Return the [X, Y] coordinate for the center point of the cell that contains the specified text.  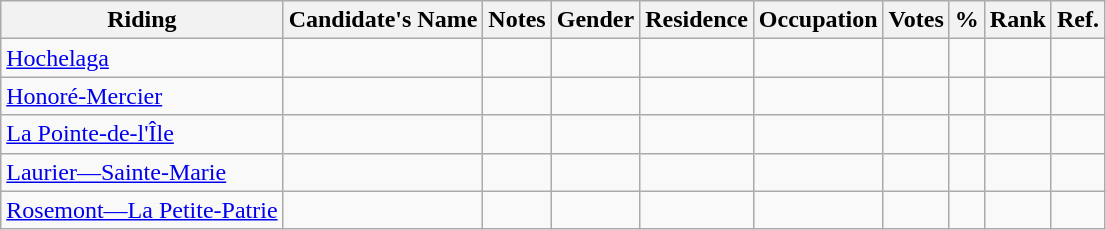
Ref. [1078, 20]
Rosemont—La Petite-Patrie [142, 210]
Residence [697, 20]
La Pointe-de-l'Île [142, 134]
% [966, 20]
Votes [916, 20]
Notes [517, 20]
Gender [595, 20]
Candidate's Name [383, 20]
Hochelaga [142, 58]
Riding [142, 20]
Honoré-Mercier [142, 96]
Rank [1018, 20]
Occupation [818, 20]
Laurier—Sainte-Marie [142, 172]
